Detect which cell encompasses the target text, then output its (x, y) center coordinate. 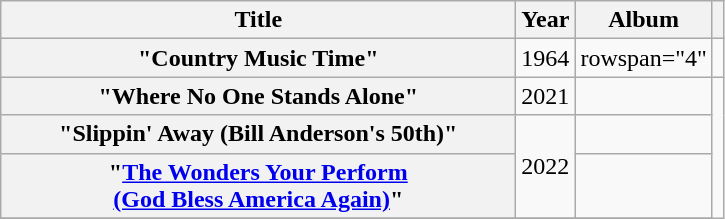
Album (644, 20)
rowspan="4" (644, 58)
1964 (546, 58)
"Where No One Stands Alone" (258, 96)
Year (546, 20)
2021 (546, 96)
"Slippin' Away (Bill Anderson's 50th)" (258, 134)
2022 (546, 166)
"The Wonders Your Perform(God Bless America Again)" (258, 186)
"Country Music Time" (258, 58)
Title (258, 20)
